Provide the [X, Y] coordinate of the cell's center where the given text is located.  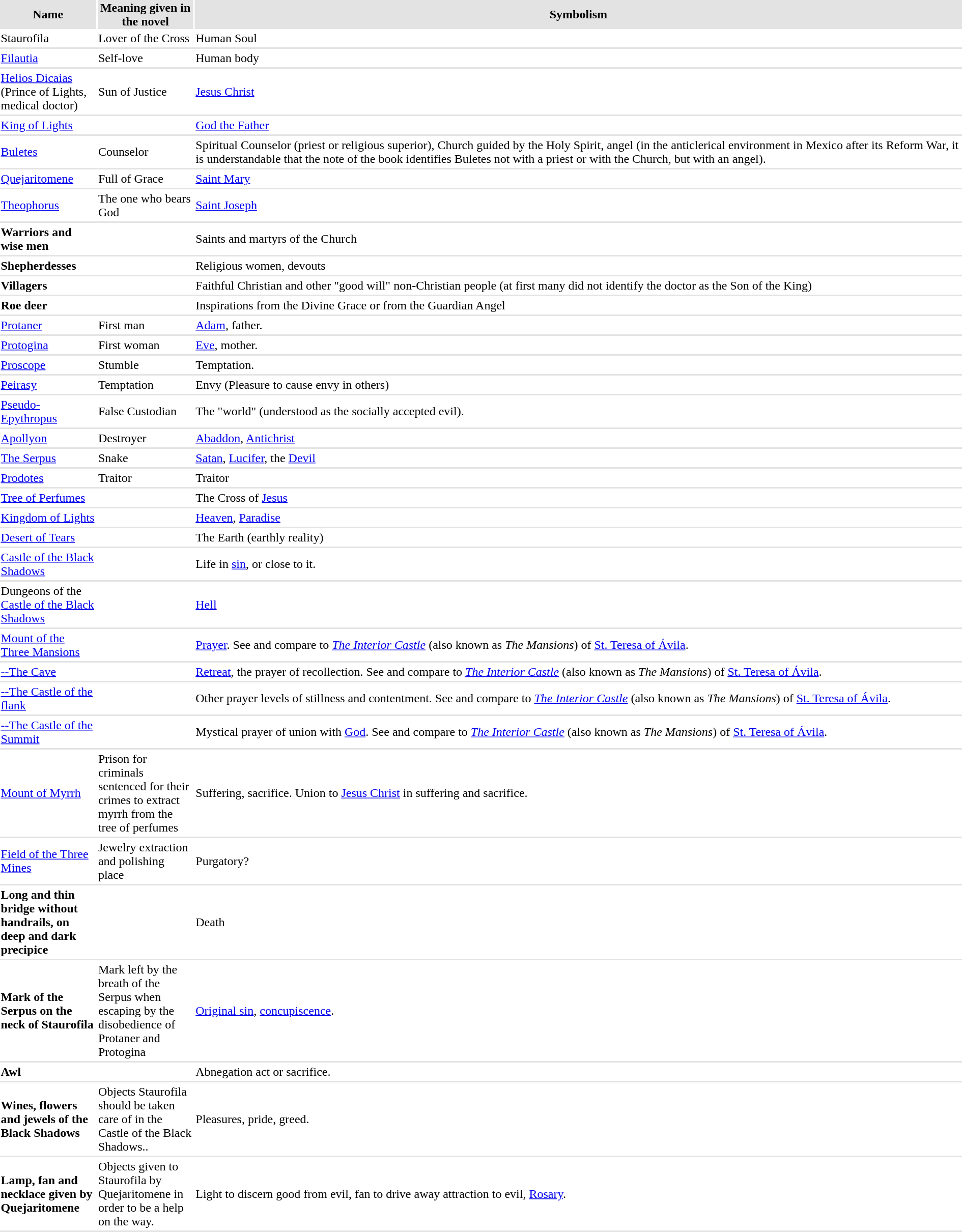
Religious women, devouts [578, 266]
Field of the Three Mines [48, 861]
Full of Grace [145, 179]
Pseudo-Epythropus [48, 411]
Helios Dicaias (Prince of Lights, medical doctor) [48, 92]
Mystical prayer of union with God. See and compare to The Interior Castle (also known as The Mansions) of St. Teresa of Ávila. [578, 732]
Hell [578, 605]
Snake [145, 458]
First man [145, 325]
Temptation. [578, 365]
Protaner [48, 325]
Other prayer levels of stillness and contentment. See and compare to The Interior Castle (also known as The Mansions) of St. Teresa of Ávila. [578, 698]
Apollyon [48, 438]
Human body [578, 58]
Saint Mary [578, 179]
Self-love [145, 58]
Tree of Perfumes [48, 498]
Castle of the Black Shadows [48, 564]
Suffering, sacrifice. Union to Jesus Christ in suffering and sacrifice. [578, 793]
--The Castle of the Summit [48, 732]
Adam, father. [578, 325]
The Earth (earthly reality) [578, 537]
--The Castle of the flank [48, 698]
Symbolism [578, 14]
Dungeons of the Castle of the Black Shadows [48, 605]
Abnegation act or sacrifice. [578, 1072]
Name [48, 14]
Objects given to Staurofila by Quejaritomene in order to be a help on the way. [145, 1194]
Jesus Christ [578, 92]
Light to discern good from evil, fan to drive away attraction to evil, Rosary. [578, 1194]
Lamp, fan and necklace given by Quejaritomene [48, 1194]
Awl [48, 1072]
Lover of the Cross [145, 38]
Wines, flowers and jewels of the Black Shadows [48, 1119]
Envy (Pleasure to cause envy in others) [578, 385]
Purgatory? [578, 861]
Abaddon, Antichrist [578, 438]
Retreat, the prayer of recollection. See and compare to The Interior Castle (also known as The Mansions) of St. Teresa of Ávila. [578, 672]
God the Father [578, 125]
Inspirations from the Divine Grace or from the Guardian Angel [578, 305]
The Serpus [48, 458]
Temptation [145, 385]
Prison for criminals sentenced for their crimes to extract myrrh from the tree of perfumes [145, 793]
Original sin, concupiscence. [578, 1011]
Quejaritomene [48, 179]
Staurofila [48, 38]
Desert of Tears [48, 537]
Satan, Lucifer, the Devil [578, 458]
Kingdom of Lights [48, 518]
Objects Staurofila should be taken care of in the Castle of the Black Shadows.. [145, 1119]
--The Cave [48, 672]
Saints and martyrs of the Church [578, 239]
Mark left by the breath of the Serpus when escaping by the disobedience of Protaner and Protogina [145, 1011]
Prodotes [48, 478]
Human Soul [578, 38]
Destroyer [145, 438]
First woman [145, 345]
The Cross of Jesus [578, 498]
Prayer. See and compare to The Interior Castle (also known as The Mansions) of St. Teresa of Ávila. [578, 645]
Protogina [48, 345]
Eve, mother. [578, 345]
Mount of the Three Mansions [48, 645]
Pleasures, pride, greed. [578, 1119]
Long and thin bridge without handrails, on deep and dark precipice [48, 922]
Counselor [145, 152]
Filautia [48, 58]
Jewelry extraction and polishing place [145, 861]
The one who bears God [145, 206]
Stumble [145, 365]
Faithful Christian and other "good will" non-Christian people (at first many did not identify the doctor as the Son of the King) [578, 285]
Meaning given in the novel [145, 14]
Warriors and wise men [48, 239]
Roe deer [48, 305]
Proscope [48, 365]
Saint Joseph [578, 206]
Life in sin, or close to it. [578, 564]
Heaven, Paradise [578, 518]
Buletes [48, 152]
False Custodian [145, 411]
Mark of the Serpus on the neck of Staurofila [48, 1011]
Sun of Justice [145, 92]
King of Lights [48, 125]
Villagers [48, 285]
Death [578, 922]
Mount of Myrrh [48, 793]
Peirasy [48, 385]
Shepherdesses [48, 266]
The "world" (understood as the socially accepted evil). [578, 411]
Theophorus [48, 206]
